Pinpoint the cell where the given text exists, returning its [x, y] midpoint coordinate. 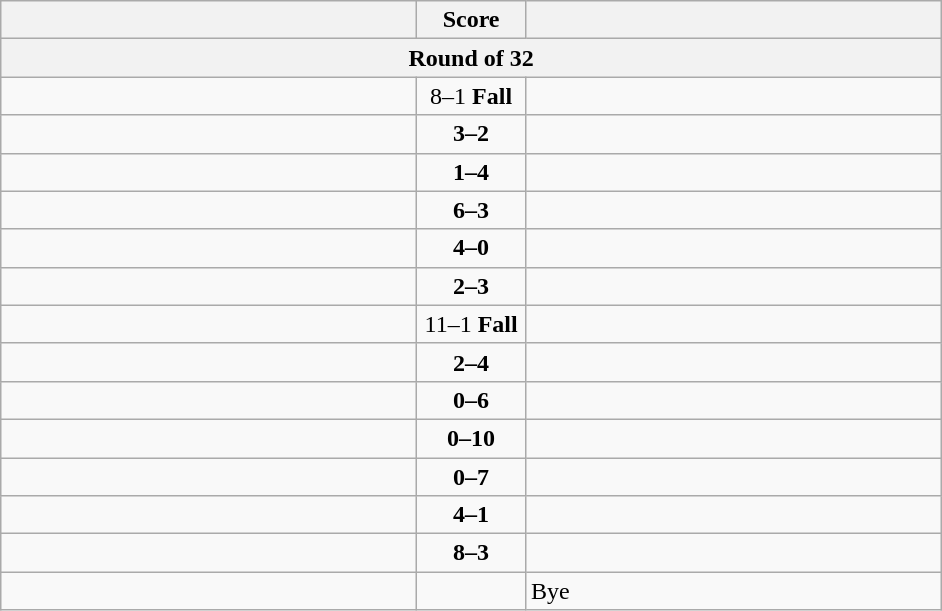
2–4 [472, 362]
6–3 [472, 210]
Bye [733, 591]
Score [472, 20]
3–2 [472, 134]
4–1 [472, 515]
8–3 [472, 553]
Round of 32 [472, 58]
8–1 Fall [472, 96]
4–0 [472, 248]
1–4 [472, 172]
0–10 [472, 438]
11–1 Fall [472, 324]
0–6 [472, 400]
0–7 [472, 477]
2–3 [472, 286]
